Provide the (X, Y) coordinate of the cell's center where the given text is located.  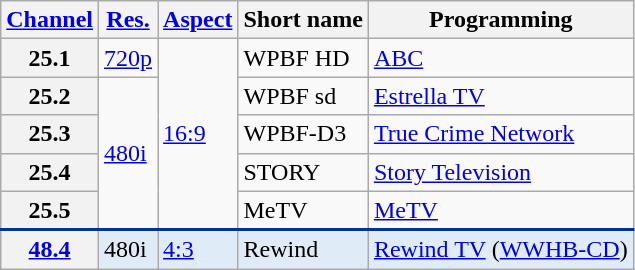
25.2 (50, 96)
ABC (500, 58)
Programming (500, 20)
Channel (50, 20)
Story Television (500, 172)
48.4 (50, 250)
Rewind (303, 250)
WPBF HD (303, 58)
Res. (128, 20)
Rewind TV (WWHB-CD) (500, 250)
Short name (303, 20)
16:9 (198, 134)
Aspect (198, 20)
True Crime Network (500, 134)
WPBF sd (303, 96)
25.1 (50, 58)
720p (128, 58)
25.4 (50, 172)
25.3 (50, 134)
Estrella TV (500, 96)
STORY (303, 172)
4:3 (198, 250)
25.5 (50, 210)
WPBF-D3 (303, 134)
